Locate the cell with the specified text and output its [x, y] center coordinate. 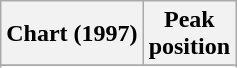
Peakposition [189, 34]
Chart (1997) [72, 34]
